Identify which cell holds the provided text, then report its [X, Y] central coordinate. 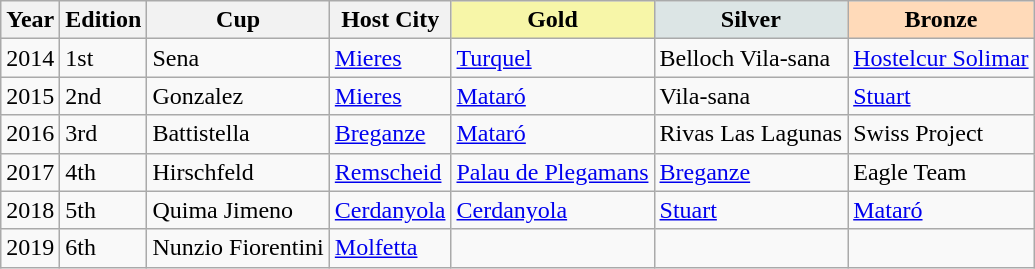
Gold [552, 20]
Rivas Las Lagunas [751, 134]
Battistella [238, 134]
2015 [30, 96]
6th [104, 248]
Edition [104, 20]
Sena [238, 58]
Host City [390, 20]
2019 [30, 248]
Vila-sana [751, 96]
Molfetta [390, 248]
Palau de Plegamans [552, 172]
Silver [751, 20]
Nunzio Fiorentini [238, 248]
Year [30, 20]
1st [104, 58]
Quima Jimeno [238, 210]
Hostelcur Solimar [941, 58]
2016 [30, 134]
5th [104, 210]
Turquel [552, 58]
Gonzalez [238, 96]
Eagle Team [941, 172]
4th [104, 172]
Hirschfeld [238, 172]
Swiss Project [941, 134]
2nd [104, 96]
2017 [30, 172]
Cup [238, 20]
Bronze [941, 20]
2014 [30, 58]
2018 [30, 210]
Belloch Vila-sana [751, 58]
Remscheid [390, 172]
3rd [104, 134]
